Scan for the cell matching the given text and deliver its [X, Y] coordinate at center. 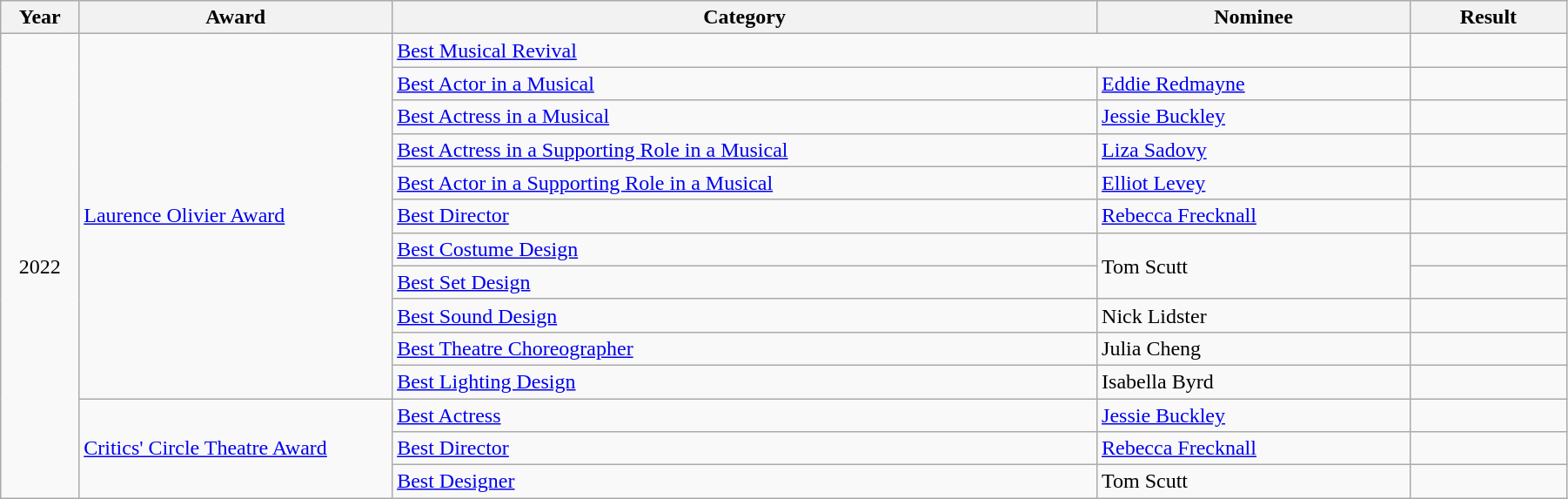
Result [1488, 17]
Best Set Design [745, 282]
Eddie Redmayne [1254, 84]
Best Actor in a Supporting Role in a Musical [745, 183]
Best Lighting Design [745, 381]
Best Actress [745, 415]
Best Actress in a Supporting Role in a Musical [745, 150]
Julia Cheng [1254, 348]
Isabella Byrd [1254, 381]
Nominee [1254, 17]
Liza Sadovy [1254, 150]
2022 [40, 266]
Best Actor in a Musical [745, 84]
Best Designer [745, 482]
Award [236, 17]
Best Theatre Choreographer [745, 348]
Best Musical Revival [901, 51]
Best Sound Design [745, 315]
Elliot Levey [1254, 183]
Laurence Olivier Award [236, 216]
Critics' Circle Theatre Award [236, 448]
Year [40, 17]
Category [745, 17]
Best Costume Design [745, 249]
Nick Lidster [1254, 315]
Best Actress in a Musical [745, 117]
